Provide the (X, Y) coordinate of the cell's center where the given text is located.  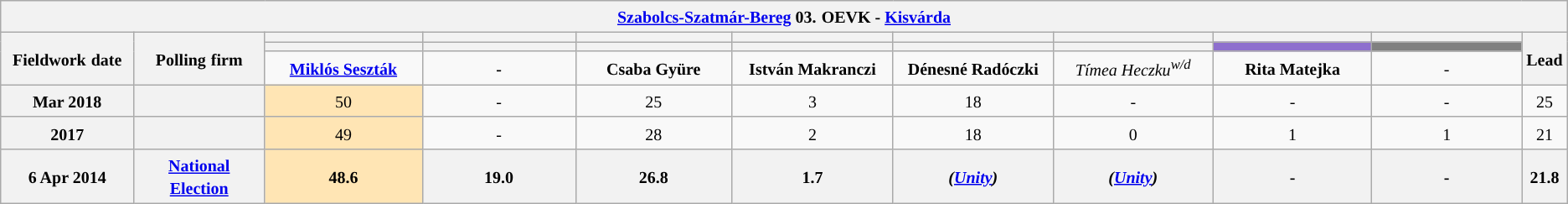
National Election (199, 176)
49 (343, 133)
Lead (1545, 59)
2 (812, 133)
Dénesné Radóczki (973, 68)
Miklós Seszták (343, 68)
50 (343, 101)
1.7 (812, 176)
26.8 (653, 176)
6 Apr 2014 (67, 176)
Tímea Heczkuw/d (1132, 68)
István Makranczi (812, 68)
28 (653, 133)
21.8 (1545, 176)
21 (1545, 133)
19.0 (499, 176)
Mar 2018 (67, 101)
Rita Matejka (1292, 68)
0 (1132, 133)
Csaba Gyüre (653, 68)
2017 (67, 133)
Fieldwork date (67, 59)
Szabolcs-Szatmár-Bereg 03. OEVK - Kisvárda (784, 17)
3 (812, 101)
Polling firm (199, 59)
48.6 (343, 176)
